Detect which cell encompasses the target text, then output its (x, y) center coordinate. 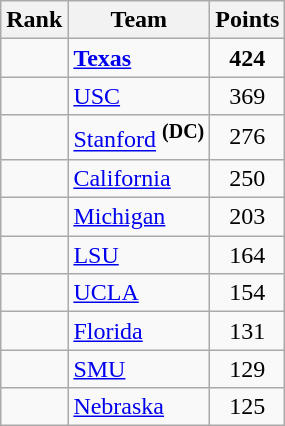
125 (248, 407)
131 (248, 331)
USC (139, 96)
250 (248, 178)
164 (248, 255)
276 (248, 138)
UCLA (139, 293)
LSU (139, 255)
Nebraska (139, 407)
Points (248, 20)
Florida (139, 331)
203 (248, 217)
SMU (139, 369)
Team (139, 20)
424 (248, 58)
129 (248, 369)
California (139, 178)
Michigan (139, 217)
369 (248, 96)
154 (248, 293)
Rank (34, 20)
Stanford (DC) (139, 138)
Texas (139, 58)
